Locate the cell with the specified text and output its (X, Y) center coordinate. 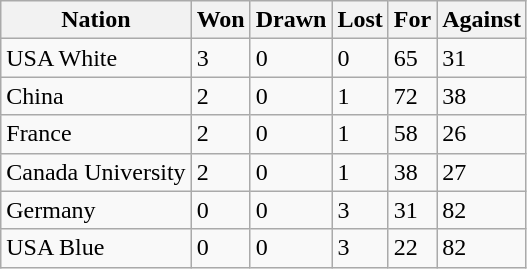
22 (412, 248)
65 (412, 58)
58 (412, 134)
For (412, 20)
USA White (96, 58)
Lost (360, 20)
Germany (96, 210)
USA Blue (96, 248)
Won (220, 20)
Nation (96, 20)
Canada University (96, 172)
27 (482, 172)
China (96, 96)
26 (482, 134)
Drawn (291, 20)
France (96, 134)
Against (482, 20)
72 (412, 96)
